Provide the [X, Y] coordinate of the cell's center where the given text is located.  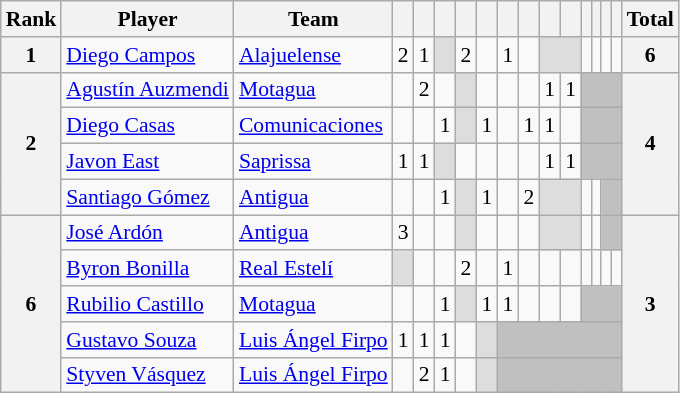
Javon East [148, 162]
Diego Campos [148, 55]
Comunicaciones [314, 126]
Total [650, 19]
Saprissa [314, 162]
José Ardón [148, 233]
Byron Bonilla [148, 269]
Diego Casas [148, 126]
Player [148, 19]
Rubilio Castillo [148, 304]
Styven Vásquez [148, 375]
Real Estelí [314, 269]
Agustín Auzmendi [148, 90]
4 [650, 143]
Rank [32, 19]
Team [314, 19]
Santiago Gómez [148, 197]
Alajuelense [314, 55]
Gustavo Souza [148, 340]
